Scan for the cell matching the given text and deliver its [X, Y] coordinate at center. 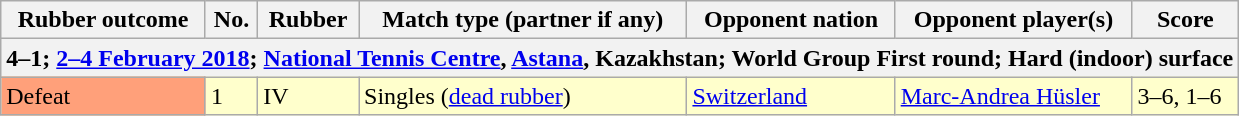
3–6, 1–6 [1186, 96]
4–1; 2–4 February 2018; National Tennis Centre, Astana, Kazakhstan; World Group First round; Hard (indoor) surface [620, 58]
Score [1186, 20]
Opponent player(s) [1014, 20]
Defeat [104, 96]
Match type (partner if any) [523, 20]
Switzerland [791, 96]
Singles (dead rubber) [523, 96]
Opponent nation [791, 20]
No. [231, 20]
Rubber outcome [104, 20]
Marc-Andrea Hüsler [1014, 96]
Rubber [308, 20]
1 [231, 96]
IV [308, 96]
